Search for the cell housing the specified text and yield its [x, y] center coordinate. 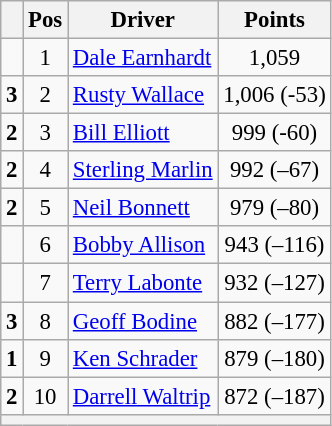
8 [46, 321]
872 (–187) [274, 396]
Ken Schrader [143, 358]
5 [46, 208]
Sterling Marlin [143, 170]
879 (–180) [274, 358]
Points [274, 20]
Geoff Bodine [143, 321]
9 [46, 358]
Driver [143, 20]
Terry Labonte [143, 283]
882 (–177) [274, 321]
10 [46, 396]
999 (-60) [274, 133]
992 (–67) [274, 170]
943 (–116) [274, 245]
6 [46, 245]
Pos [46, 20]
Dale Earnhardt [143, 58]
7 [46, 283]
Neil Bonnett [143, 208]
1,059 [274, 58]
Rusty Wallace [143, 95]
979 (–80) [274, 208]
932 (–127) [274, 283]
Darrell Waltrip [143, 396]
Bill Elliott [143, 133]
Bobby Allison [143, 245]
4 [46, 170]
1,006 (-53) [274, 95]
